Provide the (x, y) coordinate of the cell's center where the given text is located.  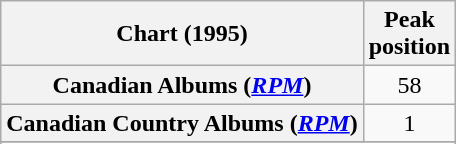
Peakposition (409, 34)
1 (409, 123)
Canadian Albums (RPM) (182, 85)
Canadian Country Albums (RPM) (182, 123)
58 (409, 85)
Chart (1995) (182, 34)
